Search for the cell housing the specified text and yield its [x, y] center coordinate. 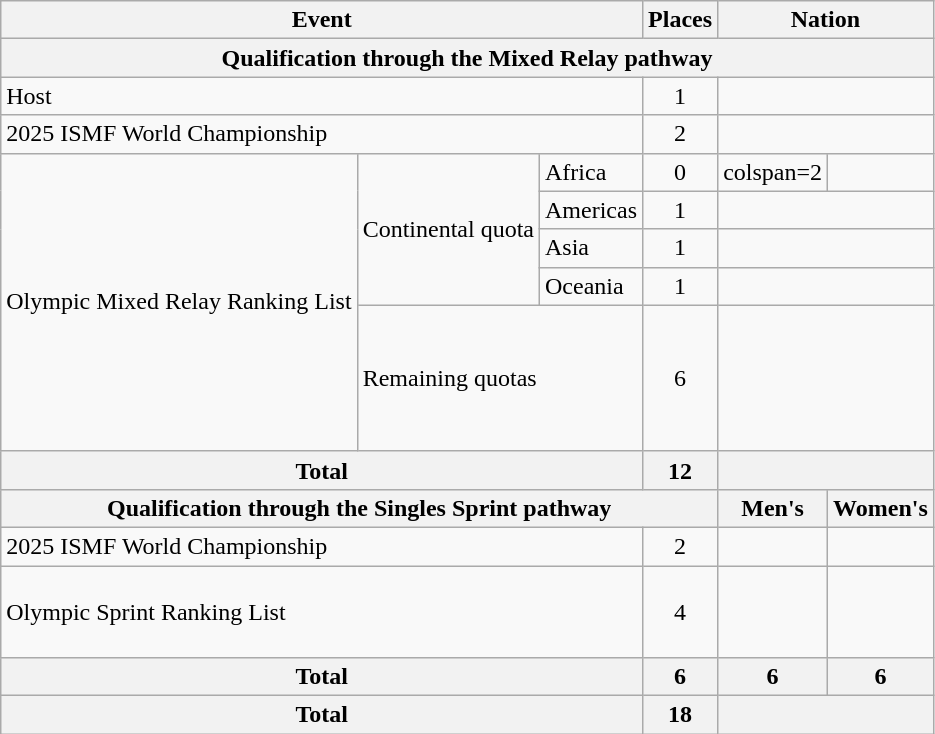
Qualification through the Singles Sprint pathway [360, 508]
Olympic Mixed Relay Ranking List [179, 302]
12 [680, 470]
Women's [881, 508]
Nation [826, 20]
Host [322, 96]
Places [680, 20]
Americas [590, 210]
Remaining quotas [500, 378]
colspan=2 [773, 172]
Men's [773, 508]
Asia [590, 248]
Event [322, 20]
Continental quota [448, 229]
4 [680, 612]
Africa [590, 172]
Qualification through the Mixed Relay pathway [468, 58]
18 [680, 715]
Oceania [590, 286]
Olympic Sprint Ranking List [322, 612]
0 [680, 172]
